Provide the [X, Y] coordinate of the cell's center where the given text is located.  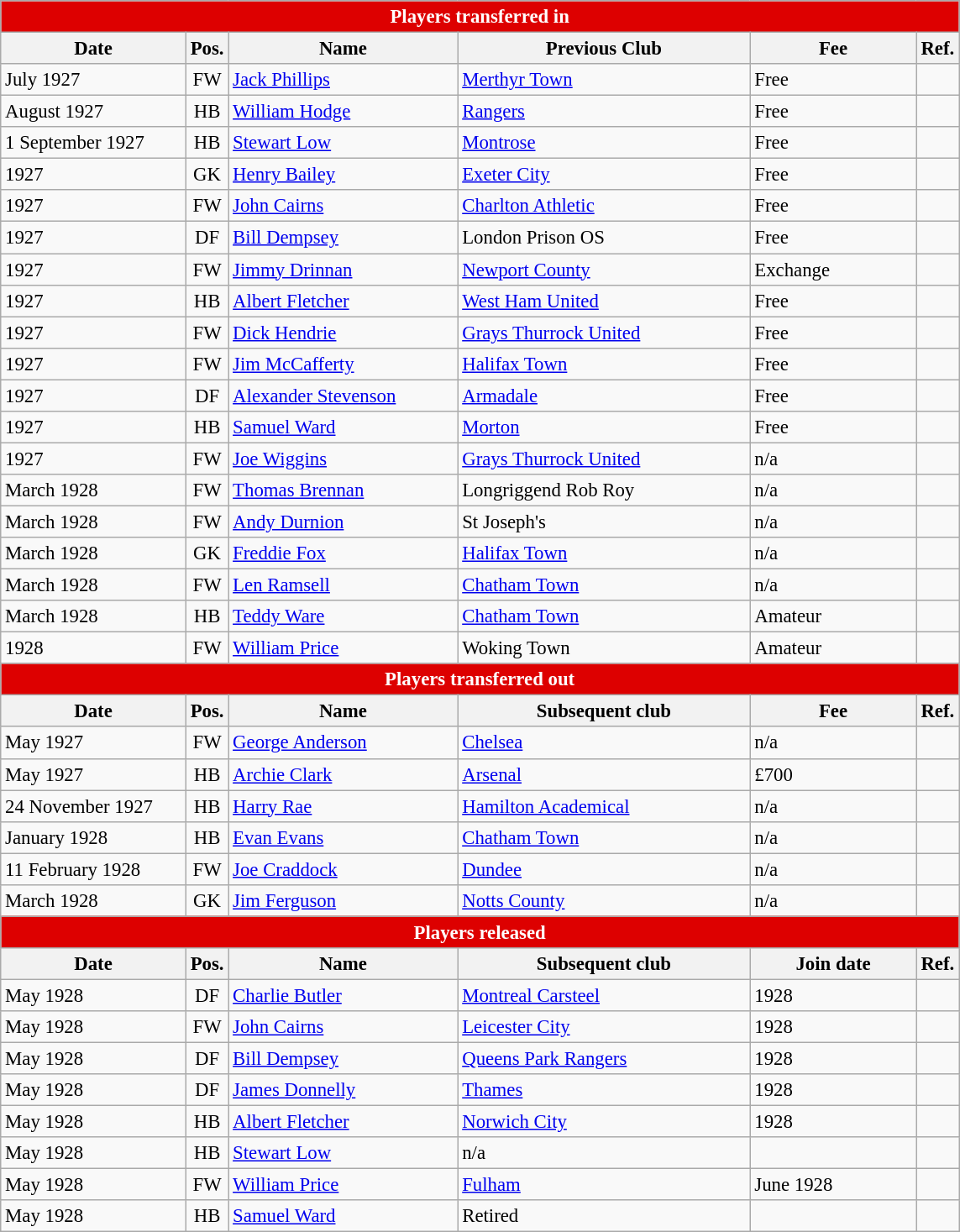
Jim Ferguson [343, 901]
London Prison OS [604, 238]
Previous Club [604, 49]
Samuel Ward [343, 427]
Alexander Stevenson [343, 396]
Charlie Butler [343, 995]
August 1927 [94, 112]
11 February 1928 [94, 869]
Armadale [604, 396]
Newport County [604, 270]
Leicester City [604, 1027]
1 September 1927 [94, 143]
Montreal Carsteel [604, 995]
Players transferred in [480, 17]
Evan Evans [343, 837]
Merthyr Town [604, 80]
Thames [604, 1090]
Charlton Athletic [604, 206]
Teddy Ware [343, 616]
Notts County [604, 901]
Woking Town [604, 648]
Chelsea [604, 743]
Thomas Brennan [343, 490]
Exchange [833, 270]
Jack Phillips [343, 80]
Players transferred out [480, 679]
St Joseph's [604, 522]
James Donnelly [343, 1090]
Morton [604, 427]
Join date [833, 964]
Norwich City [604, 1122]
Rangers [604, 112]
Len Ramsell [343, 585]
Andy Durnion [343, 522]
William Hodge [343, 112]
24 November 1927 [94, 806]
Dundee [604, 869]
July 1927 [94, 80]
West Ham United [604, 301]
Fulham [604, 1185]
£700 [833, 774]
Joe Craddock [343, 869]
Jim McCafferty [343, 364]
Henry Bailey [343, 175]
Queens Park Rangers [604, 1059]
Montrose [604, 143]
Freddie Fox [343, 553]
Longriggend Rob Roy [604, 490]
George Anderson [343, 743]
Harry Rae [343, 806]
January 1928 [94, 837]
Archie Clark [343, 774]
Joe Wiggins [343, 459]
Jimmy Drinnan [343, 270]
June 1928 [833, 1185]
Exeter City [604, 175]
Hamilton Academical [604, 806]
Players released [480, 932]
Dick Hendrie [343, 333]
Arsenal [604, 774]
